Extract the [x, y] coordinate from the center of the cell holding the provided text.  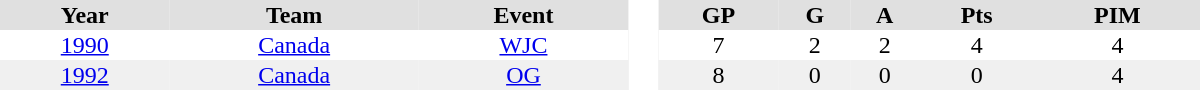
1990 [85, 45]
7 [718, 45]
1992 [85, 75]
Pts [976, 15]
8 [718, 75]
A [885, 15]
PIM [1118, 15]
OG [524, 75]
GP [718, 15]
Team [294, 15]
Year [85, 15]
Event [524, 15]
G [815, 15]
WJC [524, 45]
